Find where the given text appears and provide that cell's center as (x, y) coordinate. 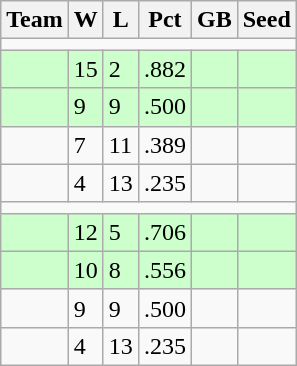
12 (86, 232)
L (120, 20)
GB (214, 20)
7 (86, 145)
Pct (164, 20)
.882 (164, 69)
2 (120, 69)
8 (120, 270)
W (86, 20)
11 (120, 145)
5 (120, 232)
Seed (266, 20)
.706 (164, 232)
10 (86, 270)
15 (86, 69)
.556 (164, 270)
.389 (164, 145)
Team (35, 20)
